For the text-containing cell, return its midpoint in [X, Y] coordinate format. 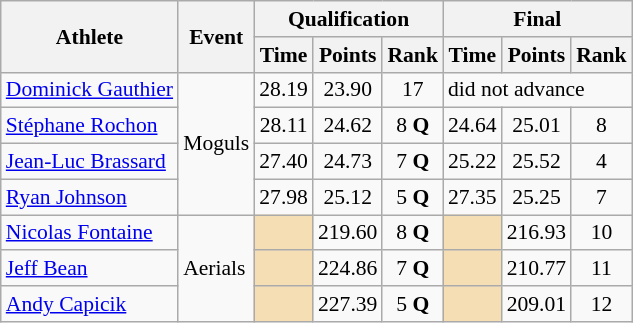
Jeff Bean [90, 269]
4 [602, 162]
24.73 [348, 162]
224.86 [348, 269]
219.60 [348, 233]
23.90 [348, 90]
25.22 [472, 162]
12 [602, 304]
Stéphane Rochon [90, 126]
25.25 [536, 197]
24.64 [472, 126]
Final [538, 19]
216.93 [536, 233]
7 [602, 197]
28.11 [284, 126]
28.19 [284, 90]
25.52 [536, 162]
Dominick Gauthier [90, 90]
Moguls [216, 143]
17 [412, 90]
27.98 [284, 197]
25.12 [348, 197]
227.39 [348, 304]
8 [602, 126]
Qualification [348, 19]
27.35 [472, 197]
Andy Capicik [90, 304]
27.40 [284, 162]
Athlete [90, 36]
25.01 [536, 126]
Jean-Luc Brassard [90, 162]
11 [602, 269]
210.77 [536, 269]
did not advance [538, 90]
10 [602, 233]
Ryan Johnson [90, 197]
Nicolas Fontaine [90, 233]
Aerials [216, 268]
24.62 [348, 126]
209.01 [536, 304]
Event [216, 36]
